Return the [X, Y] coordinate for the center point of the cell that contains the specified text.  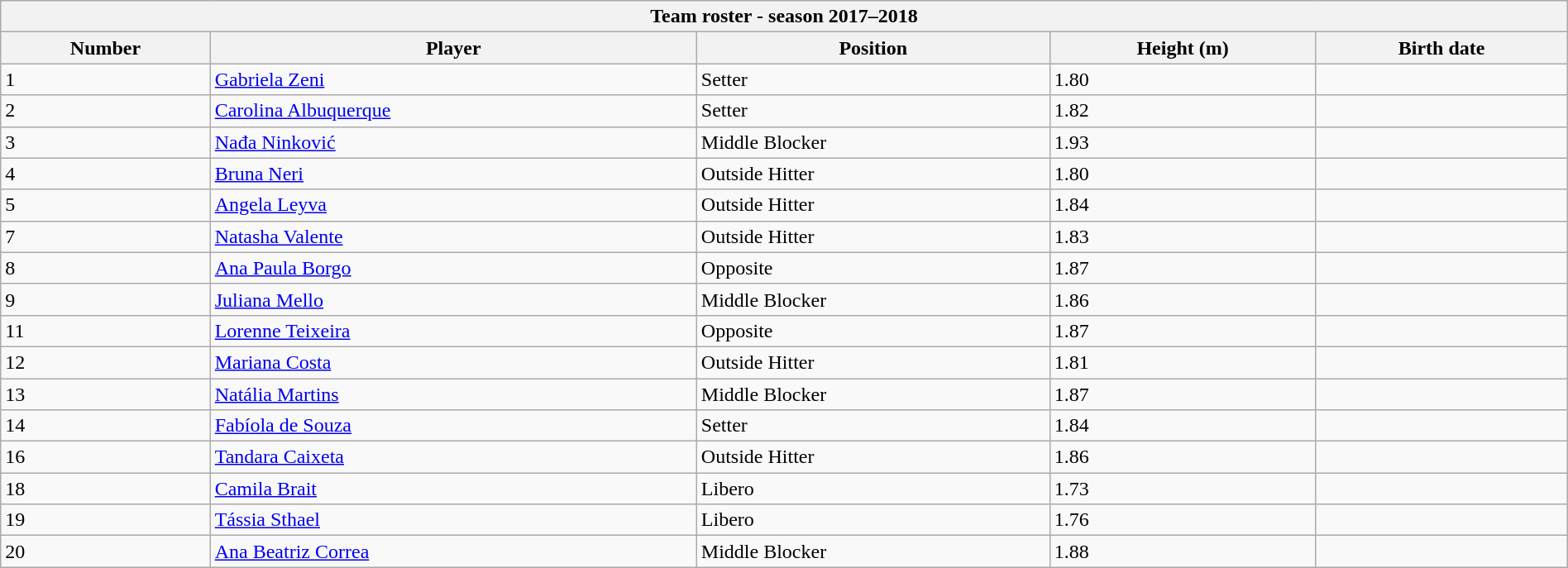
4 [106, 174]
1.93 [1183, 142]
Number [106, 48]
12 [106, 362]
Natasha Valente [453, 236]
Birth date [1441, 48]
7 [106, 236]
1.73 [1183, 489]
Lorenne Teixeira [453, 331]
Gabriela Zeni [453, 79]
8 [106, 268]
9 [106, 299]
Tássia Sthael [453, 520]
11 [106, 331]
1.88 [1183, 551]
1.83 [1183, 236]
1 [106, 79]
Mariana Costa [453, 362]
19 [106, 520]
3 [106, 142]
20 [106, 551]
Tandara Caixeta [453, 457]
Camila Brait [453, 489]
Natália Martins [453, 394]
Ana Beatriz Correa [453, 551]
5 [106, 205]
16 [106, 457]
13 [106, 394]
1.76 [1183, 520]
Team roster - season 2017–2018 [784, 17]
Angela Leyva [453, 205]
1.81 [1183, 362]
Height (m) [1183, 48]
1.82 [1183, 111]
Player [453, 48]
Carolina Albuquerque [453, 111]
Position [873, 48]
14 [106, 426]
18 [106, 489]
Bruna Neri [453, 174]
Ana Paula Borgo [453, 268]
Juliana Mello [453, 299]
2 [106, 111]
Fabíola de Souza [453, 426]
Nađa Ninković [453, 142]
